Capture the cell that displays the provided text and extract its [X, Y] central coordinate. 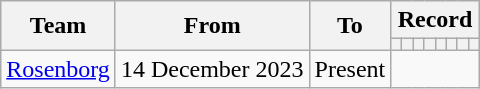
Record [435, 20]
To [350, 26]
Present [350, 69]
Team [58, 26]
From [212, 26]
14 December 2023 [212, 69]
Rosenborg [58, 69]
